Extract the [x, y] coordinate from the center of the cell holding the provided text.  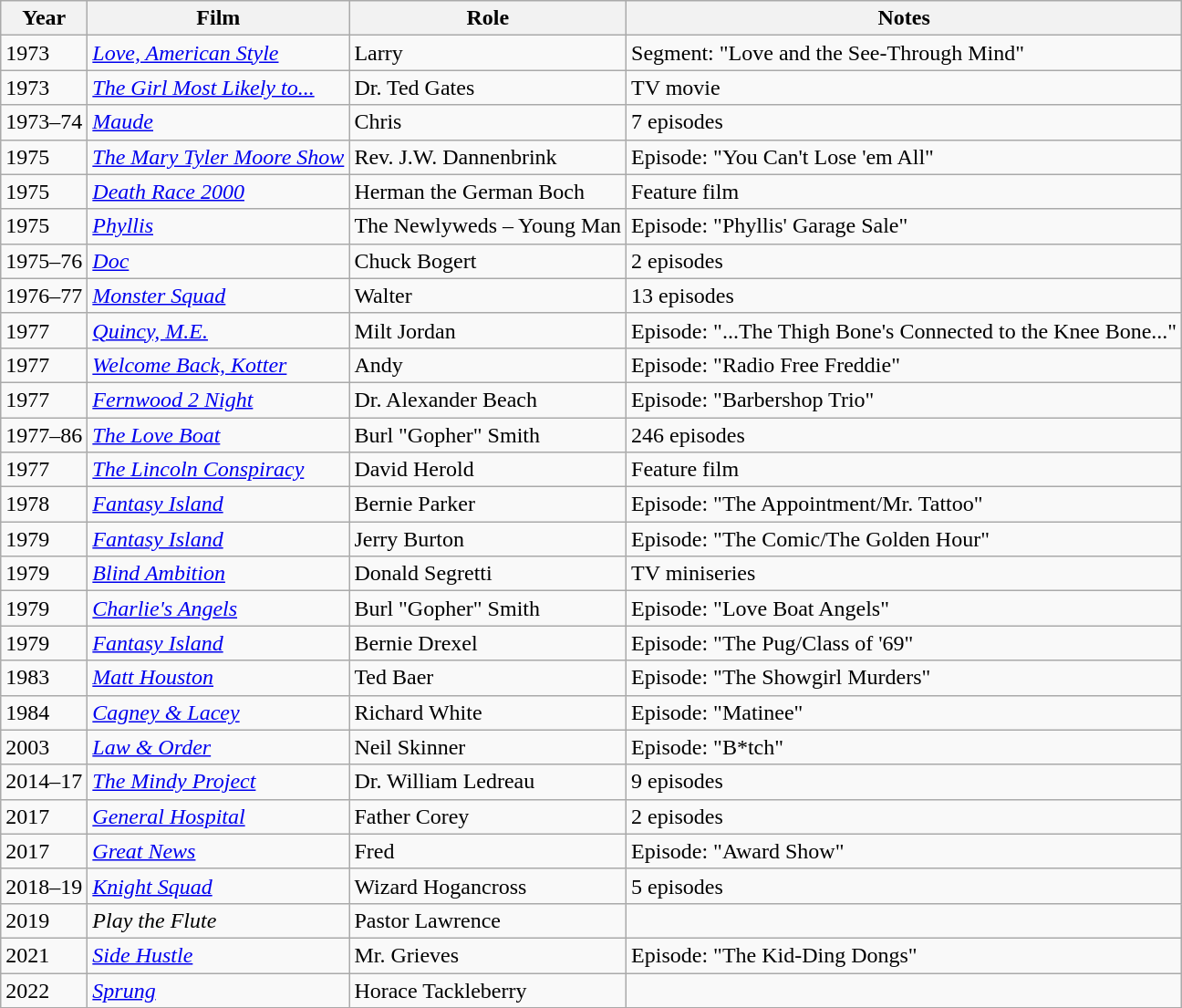
TV movie [905, 88]
Milt Jordan [488, 330]
Chris [488, 122]
2018–19 [44, 886]
2003 [44, 747]
Welcome Back, Kotter [219, 365]
Charlie's Angels [219, 608]
The Girl Most Likely to... [219, 88]
Episode: "The Kid-Ding Dongs" [905, 955]
1983 [44, 678]
Andy [488, 365]
Episode: "Matinee" [905, 712]
1975–76 [44, 261]
Ted Baer [488, 678]
Episode: "Award Show" [905, 851]
Chuck Bogert [488, 261]
Doc [219, 261]
Episode: "You Can't Lose 'em All" [905, 157]
Matt Houston [219, 678]
Episode: "The Appointment/Mr. Tattoo" [905, 504]
Neil Skinner [488, 747]
Law & Order [219, 747]
Episode: "Radio Free Freddie" [905, 365]
Blind Ambition [219, 574]
1984 [44, 712]
246 episodes [905, 435]
Notes [905, 18]
The Mary Tyler Moore Show [219, 157]
Dr. Alexander Beach [488, 400]
2014–17 [44, 782]
1973–74 [44, 122]
Monster Squad [219, 296]
Father Corey [488, 816]
Love, American Style [219, 53]
The Love Boat [219, 435]
Phyllis [219, 226]
The Lincoln Conspiracy [219, 470]
Fernwood 2 Night [219, 400]
TV miniseries [905, 574]
David Herold [488, 470]
Role [488, 18]
Maude [219, 122]
Episode: "The Pug/Class of '69" [905, 643]
Cagney & Lacey [219, 712]
Episode: "Barbershop Trio" [905, 400]
1976–77 [44, 296]
5 episodes [905, 886]
Side Hustle [219, 955]
Pastor Lawrence [488, 920]
1978 [44, 504]
Larry [488, 53]
Year [44, 18]
Sprung [219, 990]
2022 [44, 990]
Death Race 2000 [219, 192]
7 episodes [905, 122]
Fred [488, 851]
Episode: "Phyllis' Garage Sale" [905, 226]
2021 [44, 955]
Bernie Parker [488, 504]
Richard White [488, 712]
Donald Segretti [488, 574]
Rev. J.W. Dannenbrink [488, 157]
Herman the German Boch [488, 192]
Bernie Drexel [488, 643]
The Newlyweds – Young Man [488, 226]
Film [219, 18]
Quincy, M.E. [219, 330]
13 episodes [905, 296]
Dr. Ted Gates [488, 88]
Play the Flute [219, 920]
1977–86 [44, 435]
Walter [488, 296]
Horace Tackleberry [488, 990]
2019 [44, 920]
Episode: "The Comic/The Golden Hour" [905, 539]
The Mindy Project [219, 782]
Mr. Grieves [488, 955]
Knight Squad [219, 886]
Wizard Hogancross [488, 886]
Episode: "...The Thigh Bone's Connected to the Knee Bone..." [905, 330]
Dr. William Ledreau [488, 782]
General Hospital [219, 816]
Great News [219, 851]
Segment: "Love and the See-Through Mind" [905, 53]
Episode: "B*tch" [905, 747]
9 episodes [905, 782]
Episode: "Love Boat Angels" [905, 608]
Episode: "The Showgirl Murders" [905, 678]
Jerry Burton [488, 539]
